Locate the cell with the specified text and output its [X, Y] center coordinate. 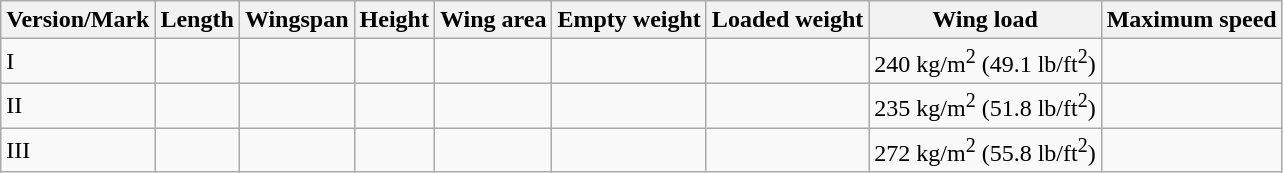
Loaded weight [787, 20]
Wing area [493, 20]
Maximum speed [1192, 20]
II [78, 106]
Empty weight [629, 20]
Wingspan [296, 20]
Version/Mark [78, 20]
III [78, 150]
240 kg/m2 (49.1 lb/ft2) [985, 62]
Length [197, 20]
235 kg/m2 (51.8 lb/ft2) [985, 106]
I [78, 62]
272 kg/m2 (55.8 lb/ft2) [985, 150]
Wing load [985, 20]
Height [394, 20]
